Output the (x, y) coordinate of the center of the cell containing the given text.  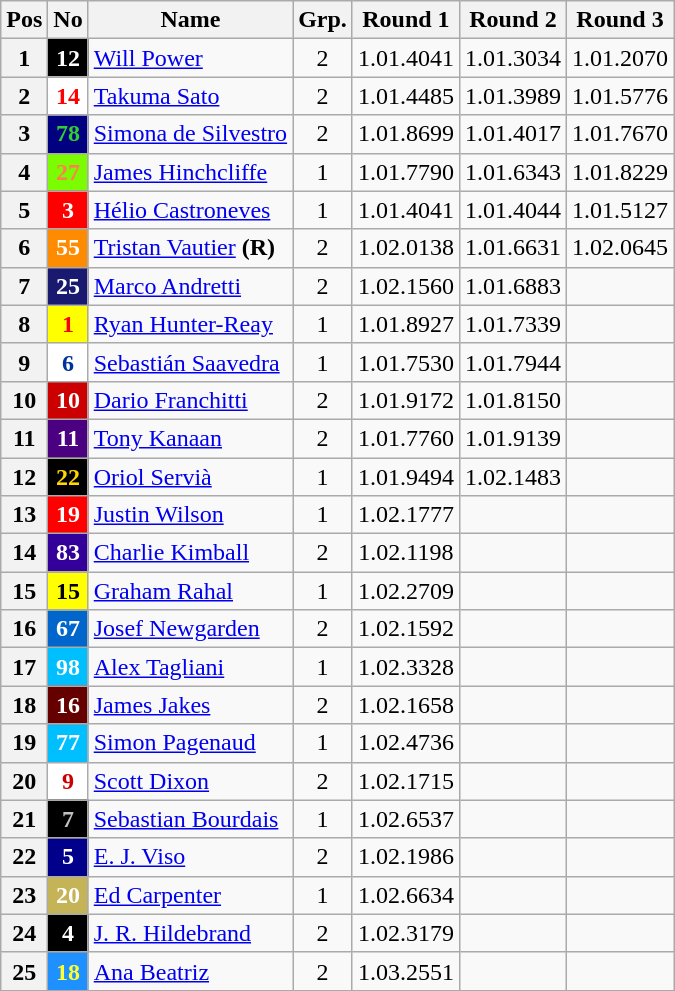
Justin Wilson (190, 515)
1.02.3328 (406, 667)
Simona de Silvestro (190, 134)
1.01.5127 (620, 210)
Ed Carpenter (190, 895)
1.01.9172 (406, 400)
1.01.5776 (620, 96)
1.01.8699 (406, 134)
Tristan Vautier (R) (190, 248)
1.01.7944 (512, 362)
55 (68, 248)
Scott Dixon (190, 781)
Alex Tagliani (190, 667)
Charlie Kimball (190, 553)
Will Power (190, 58)
78 (68, 134)
1.03.2551 (406, 971)
8 (24, 324)
1.02.1986 (406, 857)
21 (24, 819)
Ryan Hunter-Reay (190, 324)
1.01.6883 (512, 286)
1.02.1483 (512, 477)
Sebastián Saavedra (190, 362)
1.01.7339 (512, 324)
Name (190, 20)
1.01.9494 (406, 477)
Hélio Castroneves (190, 210)
1.01.4044 (512, 210)
17 (24, 667)
1.01.2070 (620, 58)
13 (24, 515)
Takuma Sato (190, 96)
No (68, 20)
1.02.3179 (406, 933)
Dario Franchitti (190, 400)
Sebastian Bourdais (190, 819)
1.02.6634 (406, 895)
1.01.4017 (512, 134)
1.02.1560 (406, 286)
1.02.1715 (406, 781)
1.02.1658 (406, 705)
Round 2 (512, 20)
Josef Newgarden (190, 629)
1.01.7760 (406, 438)
Simon Pagenaud (190, 743)
James Jakes (190, 705)
1.01.9139 (512, 438)
1.02.1592 (406, 629)
Pos (24, 20)
Graham Rahal (190, 591)
27 (68, 172)
1.01.7670 (620, 134)
1.02.4736 (406, 743)
Round 3 (620, 20)
E. J. Viso (190, 857)
1.02.0138 (406, 248)
98 (68, 667)
83 (68, 553)
1.02.2709 (406, 591)
1.01.8150 (512, 400)
1.02.1198 (406, 553)
77 (68, 743)
Grp. (323, 20)
1.01.6343 (512, 172)
James Hinchcliffe (190, 172)
24 (24, 933)
1.01.8927 (406, 324)
1.01.6631 (512, 248)
1.01.4485 (406, 96)
1.01.3989 (512, 96)
Oriol Servià (190, 477)
67 (68, 629)
J. R. Hildebrand (190, 933)
Tony Kanaan (190, 438)
1.01.7530 (406, 362)
1.01.8229 (620, 172)
1.02.1777 (406, 515)
1.01.7790 (406, 172)
1.02.6537 (406, 819)
Round 1 (406, 20)
Marco Andretti (190, 286)
Ana Beatriz (190, 971)
23 (24, 895)
1.02.0645 (620, 248)
1.01.3034 (512, 58)
